From the cell containing the given text, extract its center point as (x, y) coordinate. 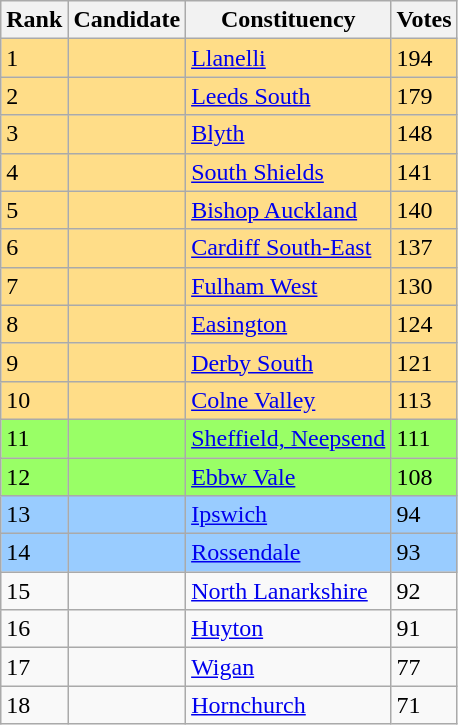
91 (424, 629)
Rossendale (288, 553)
16 (34, 629)
140 (424, 210)
113 (424, 400)
179 (424, 96)
Candidate (127, 20)
141 (424, 172)
17 (34, 667)
North Lanarkshire (288, 591)
137 (424, 248)
4 (34, 172)
93 (424, 553)
Derby South (288, 362)
Constituency (288, 20)
124 (424, 324)
2 (34, 96)
Easington (288, 324)
Blyth (288, 134)
94 (424, 515)
5 (34, 210)
Colne Valley (288, 400)
71 (424, 705)
121 (424, 362)
Hornchurch (288, 705)
108 (424, 477)
9 (34, 362)
15 (34, 591)
Rank (34, 20)
14 (34, 553)
7 (34, 286)
18 (34, 705)
11 (34, 438)
77 (424, 667)
South Shields (288, 172)
Cardiff South-East (288, 248)
Ipswich (288, 515)
148 (424, 134)
8 (34, 324)
Bishop Auckland (288, 210)
Ebbw Vale (288, 477)
Votes (424, 20)
10 (34, 400)
6 (34, 248)
Llanelli (288, 58)
1 (34, 58)
111 (424, 438)
Leeds South (288, 96)
Huyton (288, 629)
130 (424, 286)
194 (424, 58)
Wigan (288, 667)
13 (34, 515)
92 (424, 591)
3 (34, 134)
Fulham West (288, 286)
Sheffield, Neepsend (288, 438)
12 (34, 477)
